Extract the (x, y) coordinate from the center of the cell holding the provided text.  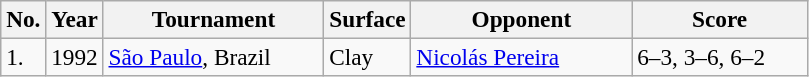
1. (24, 57)
No. (24, 19)
Surface (368, 19)
Nicolás Pereira (522, 57)
1992 (74, 57)
São Paulo, Brazil (214, 57)
Score (720, 19)
Opponent (522, 19)
6–3, 3–6, 6–2 (720, 57)
Clay (368, 57)
Year (74, 19)
Tournament (214, 19)
